Extract the (x, y) coordinate from the center of the cell holding the provided text.  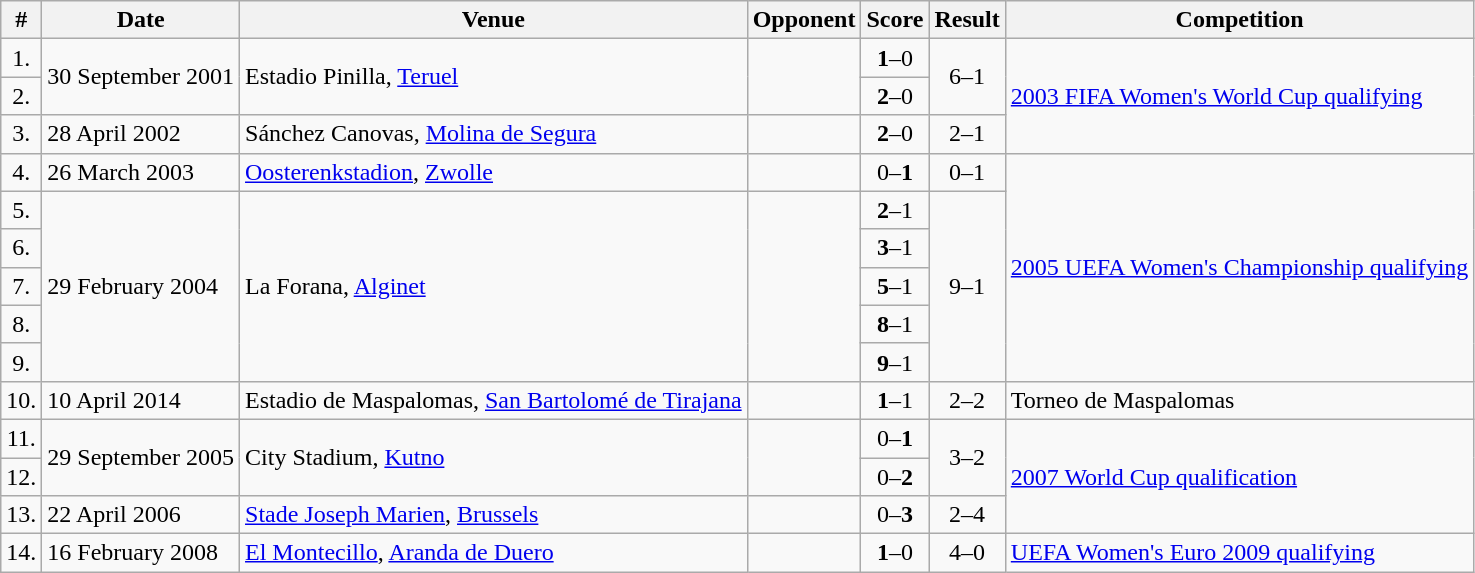
6–1 (967, 77)
City Stadium, Kutno (494, 457)
14. (22, 553)
7. (22, 286)
Opponent (804, 20)
4. (22, 172)
13. (22, 515)
2005 UEFA Women's Championship qualifying (1240, 267)
12. (22, 477)
29 September 2005 (141, 457)
La Forana, Alginet (494, 286)
1. (22, 58)
6. (22, 248)
Oosterenkstadion, Zwolle (494, 172)
Date (141, 20)
El Montecillo, Aranda de Duero (494, 553)
4–0 (967, 553)
Venue (494, 20)
2–4 (967, 515)
Estadio Pinilla, Teruel (494, 77)
UEFA Women's Euro 2009 qualifying (1240, 553)
10. (22, 400)
Sánchez Canovas, Molina de Segura (494, 134)
22 April 2006 (141, 515)
2–2 (967, 400)
Result (967, 20)
0–2 (895, 477)
3. (22, 134)
11. (22, 438)
8–1 (895, 324)
Stade Joseph Marien, Brussels (494, 515)
5. (22, 210)
16 February 2008 (141, 553)
3–1 (895, 248)
# (22, 20)
28 April 2002 (141, 134)
2003 FIFA Women's World Cup qualifying (1240, 96)
5–1 (895, 286)
2. (22, 96)
10 April 2014 (141, 400)
1–1 (895, 400)
9. (22, 362)
Torneo de Maspalomas (1240, 400)
Competition (1240, 20)
0–3 (895, 515)
8. (22, 324)
Score (895, 20)
2007 World Cup qualification (1240, 476)
Estadio de Maspalomas, San Bartolomé de Tirajana (494, 400)
26 March 2003 (141, 172)
3–2 (967, 457)
29 February 2004 (141, 286)
30 September 2001 (141, 77)
